Extract the [x, y] coordinate from the center of the cell holding the provided text.  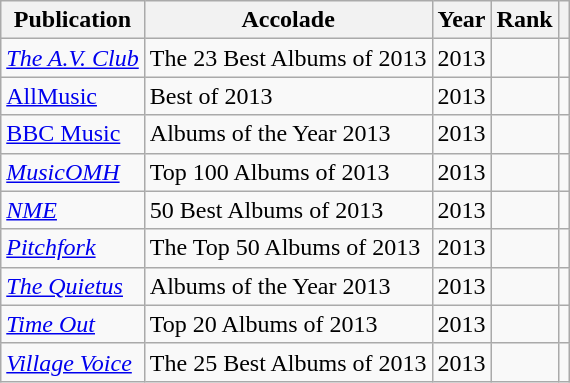
Top 100 Albums of 2013 [288, 172]
Pitchfork [73, 248]
Village Voice [73, 362]
Publication [73, 20]
Top 20 Albums of 2013 [288, 324]
BBC Music [73, 134]
The Quietus [73, 286]
Time Out [73, 324]
AllMusic [73, 96]
The A.V. Club [73, 58]
Year [462, 20]
The Top 50 Albums of 2013 [288, 248]
NME [73, 210]
The 23 Best Albums of 2013 [288, 58]
Rank [524, 20]
Accolade [288, 20]
MusicOMH [73, 172]
50 Best Albums of 2013 [288, 210]
Best of 2013 [288, 96]
The 25 Best Albums of 2013 [288, 362]
